Output the [x, y] coordinate of the center of the cell containing the given text.  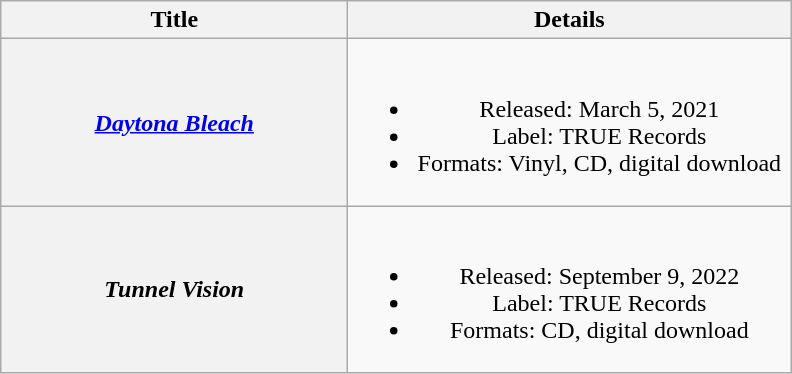
Tunnel Vision [174, 290]
Daytona Bleach [174, 122]
Details [570, 20]
Released: September 9, 2022Label: TRUE RecordsFormats: CD, digital download [570, 290]
Released: March 5, 2021Label: TRUE RecordsFormats: Vinyl, CD, digital download [570, 122]
Title [174, 20]
